Find where the given text appears and provide that cell's center as (x, y) coordinate. 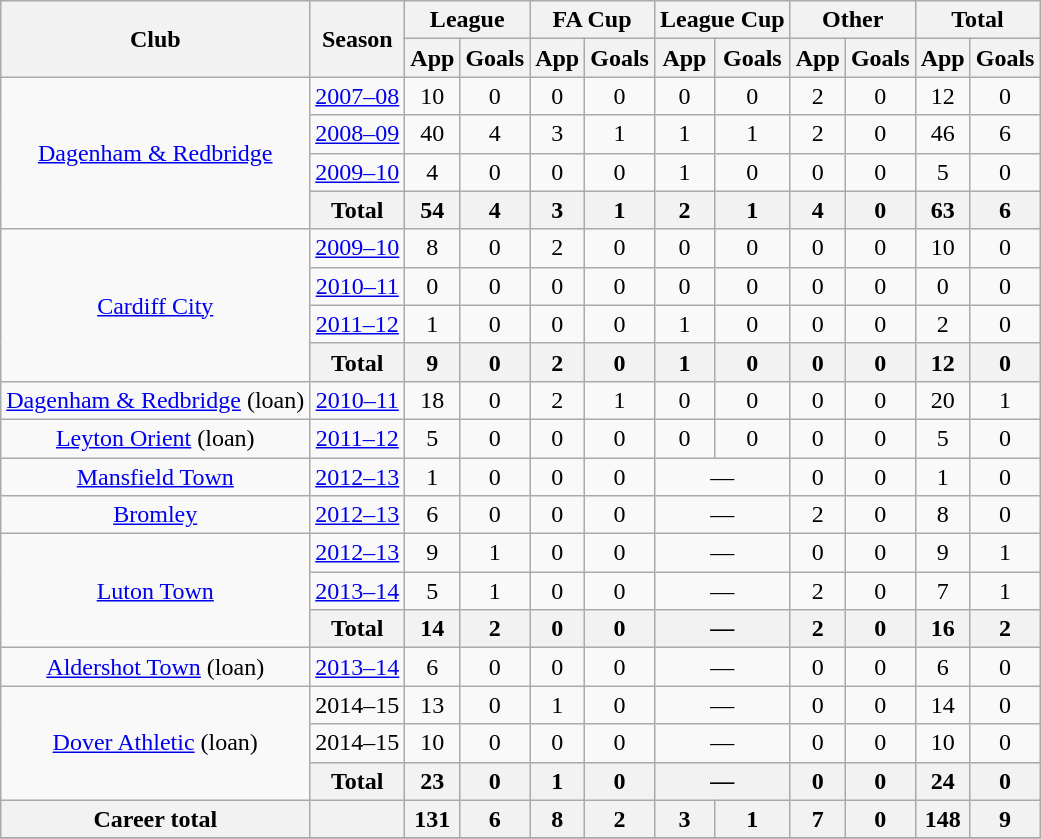
Mansfield Town (156, 477)
20 (942, 400)
131 (432, 819)
16 (942, 629)
Club (156, 39)
148 (942, 819)
13 (432, 705)
Other (852, 20)
Dagenham & Redbridge (156, 153)
Bromley (156, 515)
League Cup (722, 20)
54 (432, 210)
Leyton Orient (loan) (156, 438)
63 (942, 210)
18 (432, 400)
Cardiff City (156, 305)
Career total (156, 819)
Aldershot Town (loan) (156, 667)
2008–09 (358, 134)
23 (432, 781)
Luton Town (156, 591)
FA Cup (592, 20)
2007–08 (358, 96)
24 (942, 781)
Season (358, 39)
League (468, 20)
Dagenham & Redbridge (loan) (156, 400)
Dover Athletic (loan) (156, 743)
46 (942, 134)
40 (432, 134)
